Provide the (x, y) coordinate of the cell's center where the given text is located.  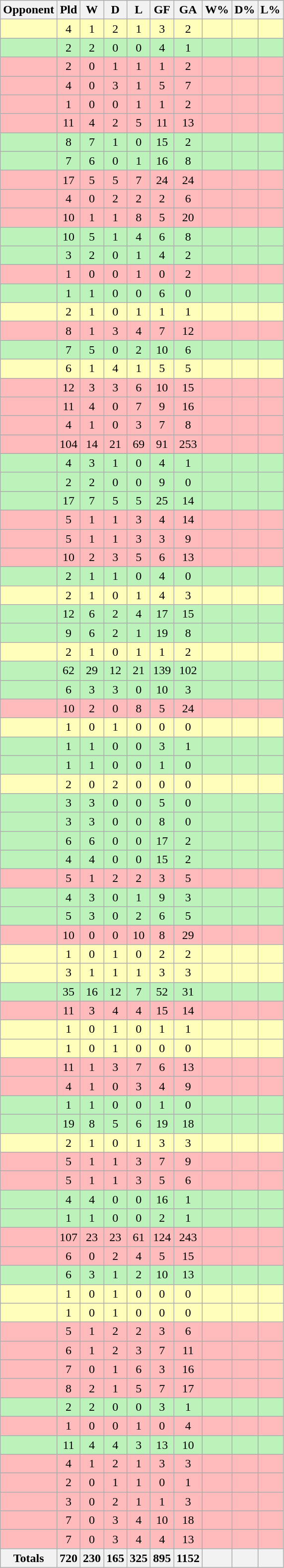
62 (69, 671)
GF (162, 10)
W (92, 10)
69 (139, 444)
165 (115, 1558)
325 (139, 1558)
W% (217, 10)
61 (139, 1237)
D% (245, 10)
91 (162, 444)
L (139, 10)
31 (188, 992)
1152 (188, 1558)
139 (162, 671)
124 (162, 1237)
GA (188, 10)
Opponent (29, 10)
104 (69, 444)
25 (162, 501)
L% (270, 10)
Pld (69, 10)
20 (188, 217)
35 (69, 992)
107 (69, 1237)
895 (162, 1558)
52 (162, 992)
243 (188, 1237)
102 (188, 671)
720 (69, 1558)
253 (188, 444)
230 (92, 1558)
Totals (29, 1558)
D (115, 10)
